Locate the cell with the specified text and output its (x, y) center coordinate. 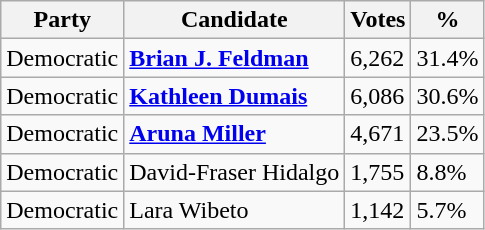
Aruna Miller (234, 134)
Candidate (234, 20)
Kathleen Dumais (234, 96)
31.4% (448, 58)
6,086 (378, 96)
Brian J. Feldman (234, 58)
23.5% (448, 134)
Lara Wibeto (234, 210)
1,142 (378, 210)
% (448, 20)
Party (62, 20)
David-Fraser Hidalgo (234, 172)
1,755 (378, 172)
4,671 (378, 134)
6,262 (378, 58)
Votes (378, 20)
5.7% (448, 210)
30.6% (448, 96)
8.8% (448, 172)
